Pinpoint the cell where the given text exists, returning its [X, Y] midpoint coordinate. 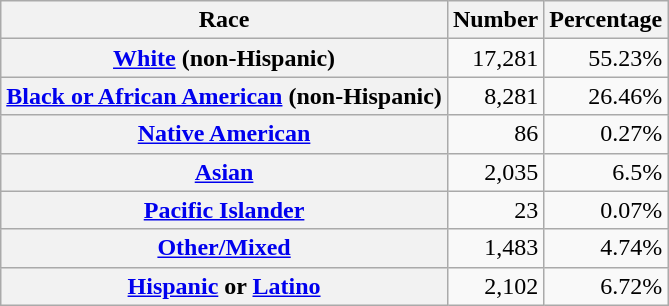
0.07% [606, 210]
Other/Mixed [224, 248]
23 [495, 210]
26.46% [606, 96]
Native American [224, 134]
Race [224, 20]
6.5% [606, 172]
55.23% [606, 58]
4.74% [606, 248]
1,483 [495, 248]
86 [495, 134]
2,102 [495, 286]
2,035 [495, 172]
Percentage [606, 20]
Hispanic or Latino [224, 286]
8,281 [495, 96]
Asian [224, 172]
6.72% [606, 286]
Black or African American (non-Hispanic) [224, 96]
0.27% [606, 134]
White (non-Hispanic) [224, 58]
17,281 [495, 58]
Number [495, 20]
Pacific Islander [224, 210]
